From the cell containing the given text, extract its center point as (x, y) coordinate. 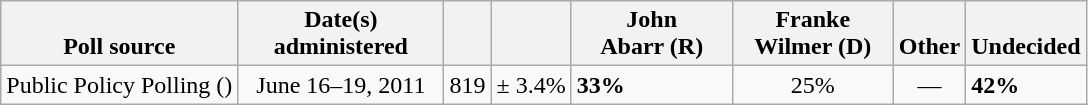
Public Policy Polling () (120, 85)
Date(s)administered (341, 34)
Undecided (1026, 34)
819 (468, 85)
June 16–19, 2011 (341, 85)
Poll source (120, 34)
42% (1026, 85)
— (929, 85)
Other (929, 34)
25% (812, 85)
± 3.4% (531, 85)
FrankeWilmer (D) (812, 34)
JohnAbarr (R) (652, 34)
33% (652, 85)
